Determine the [x, y] coordinate at the center of the cell enclosing the given text.  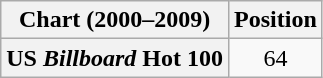
US Billboard Hot 100 [115, 58]
Chart (2000–2009) [115, 20]
Position [276, 20]
64 [276, 58]
